Locate the cell with the specified text and output its [x, y] center coordinate. 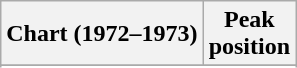
Peakposition [249, 34]
Chart (1972–1973) [102, 34]
